Pinpoint the cell where the given text exists, returning its [X, Y] midpoint coordinate. 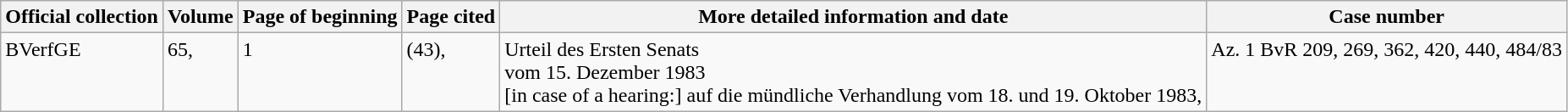
Page of beginning [320, 17]
Volume [200, 17]
Page cited [451, 17]
Az. 1 BvR 209, 269, 362, 420, 440, 484/83 [1387, 72]
Urteil des Ersten Senatsvom 15. Dezember 1983[in case of a hearing:] auf die mündliche Verhandlung vom 18. und 19. Oktober 1983, [853, 72]
BVerfGE [82, 72]
Official collection [82, 17]
(43), [451, 72]
Case number [1387, 17]
65, [200, 72]
More detailed information and date [853, 17]
1 [320, 72]
